Detect which cell encompasses the target text, then output its (x, y) center coordinate. 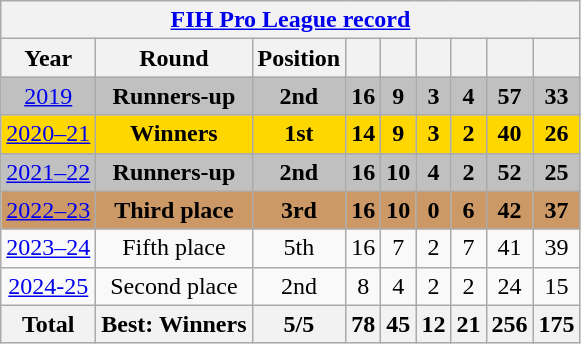
256 (510, 324)
3rd (299, 210)
2020–21 (48, 134)
52 (510, 172)
Second place (174, 286)
26 (556, 134)
8 (364, 286)
0 (434, 210)
175 (556, 324)
37 (556, 210)
FIH Pro League record (290, 20)
41 (510, 248)
57 (510, 96)
6 (468, 210)
Position (299, 58)
1st (299, 134)
45 (398, 324)
39 (556, 248)
Round (174, 58)
42 (510, 210)
33 (556, 96)
Fifth place (174, 248)
Winners (174, 134)
21 (468, 324)
5th (299, 248)
78 (364, 324)
Total (48, 324)
5/5 (299, 324)
Third place (174, 210)
2022–23 (48, 210)
2023–24 (48, 248)
Year (48, 58)
24 (510, 286)
Best: Winners (174, 324)
12 (434, 324)
40 (510, 134)
2019 (48, 96)
14 (364, 134)
25 (556, 172)
15 (556, 286)
2021–22 (48, 172)
2024-25 (48, 286)
